Return the [X, Y] coordinate for the center point of the cell that contains the specified text.  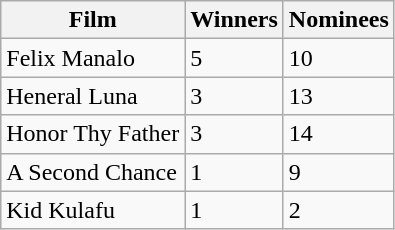
Film [93, 20]
2 [338, 210]
Kid Kulafu [93, 210]
9 [338, 172]
A Second Chance [93, 172]
Felix Manalo [93, 58]
Winners [234, 20]
5 [234, 58]
Honor Thy Father [93, 134]
13 [338, 96]
14 [338, 134]
Nominees [338, 20]
Heneral Luna [93, 96]
10 [338, 58]
